From the cell containing the given text, extract its center point as [x, y] coordinate. 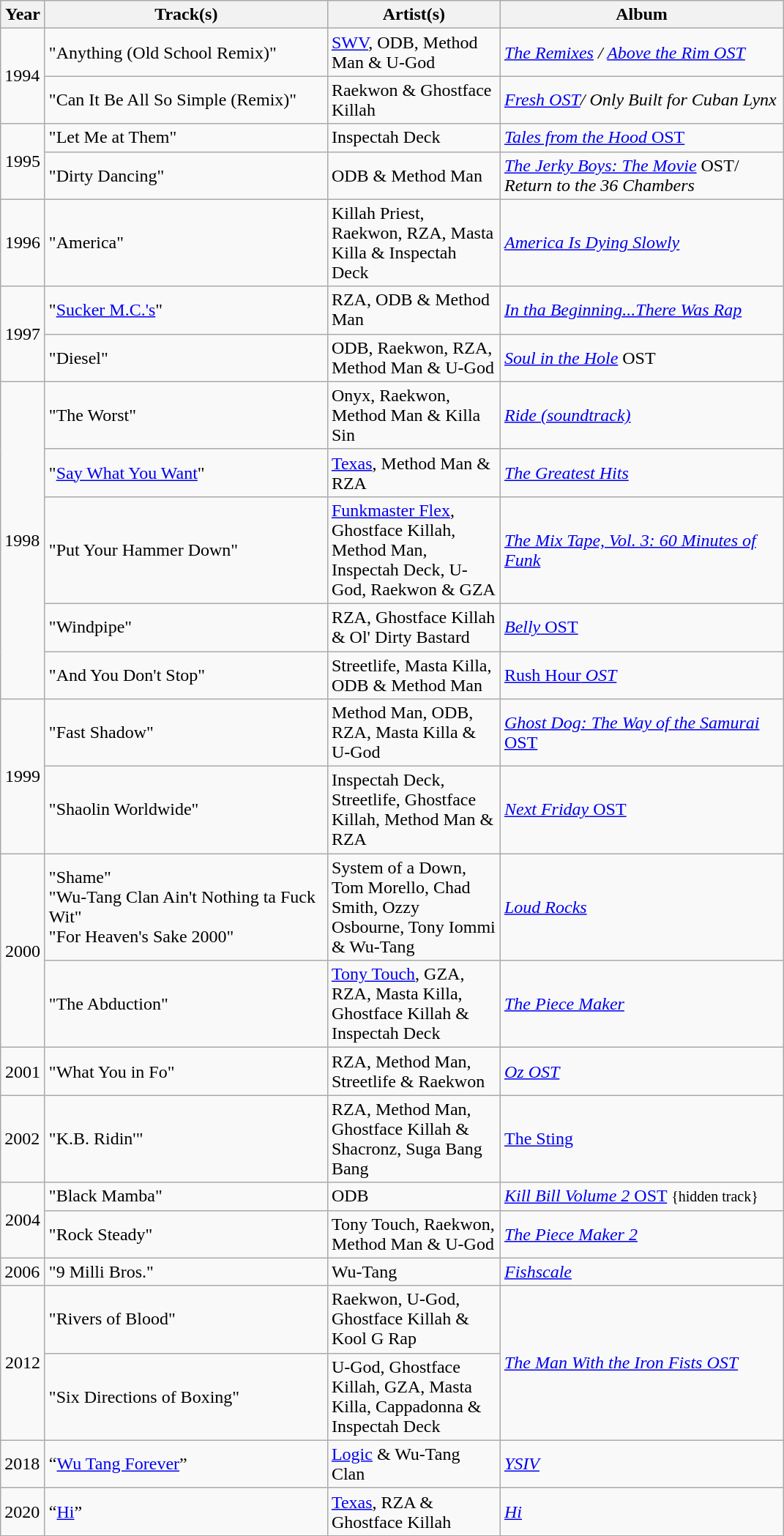
The Man With the Iron Fists OST [641, 1363]
1994 [23, 76]
"Diesel" [186, 357]
2001 [23, 1072]
The Remixes / Above the Rim OST [641, 53]
"Rivers of Blood" [186, 1319]
2018 [23, 1464]
RZA, Method Man, Streetlife & Raekwon [414, 1072]
Raekwon, U-God, Ghostface Killah & Kool G Rap [414, 1319]
2002 [23, 1139]
Funkmaster Flex, Ghostface Killah, Method Man, Inspectah Deck, U-God, Raekwon & GZA [414, 550]
Oz OST [641, 1072]
Wu-Tang [414, 1272]
RZA, Method Man, Ghostface Killah & Shacronz, Suga Bang Bang [414, 1139]
2012 [23, 1363]
"Dirty Dancing" [186, 176]
The Piece Maker [641, 1004]
Year [23, 15]
In tha Beginning...There Was Rap [641, 310]
“Wu Tang Forever” [186, 1464]
America Is Dying Slowly [641, 243]
Hi [641, 1511]
The Sting [641, 1139]
Killah Priest, Raekwon, RZA, Masta Killa & Inspectah Deck [414, 243]
"Rock Steady" [186, 1234]
YSIV [641, 1464]
Logic & Wu-Tang Clan [414, 1464]
Tony Touch, Raekwon, Method Man & U-God [414, 1234]
Rush Hour OST [641, 675]
"Say What You Want" [186, 473]
SWV, ODB, Method Man & U-God [414, 53]
2006 [23, 1272]
The Mix Tape, Vol. 3: 60 Minutes of Funk [641, 550]
The Greatest Hits [641, 473]
Tony Touch, GZA, RZA, Masta Killa, Ghostface Killah & Inspectah Deck [414, 1004]
Belly OST [641, 627]
1995 [23, 161]
2004 [23, 1220]
Onyx, Raekwon, Method Man & Killa Sin [414, 415]
ODB & Method Man [414, 176]
1997 [23, 334]
“Hi” [186, 1511]
The Piece Maker 2 [641, 1234]
"The Worst" [186, 415]
"Let Me at Them" [186, 138]
Texas, Method Man & RZA [414, 473]
Texas, RZA & Ghostface Killah [414, 1511]
Inspectah Deck, Streetlife, Ghostface Killah, Method Man & RZA [414, 810]
"What You in Fo" [186, 1072]
"Shaolin Worldwide" [186, 810]
Raekwon & Ghostface Killah [414, 100]
Kill Bill Volume 2 OST {hidden track} [641, 1196]
Tales from the Hood OST [641, 138]
RZA, Ghostface Killah & Ol' Dirty Bastard [414, 627]
"Shame""Wu-Tang Clan Ain't Nothing ta Fuck Wit""For Heaven's Sake 2000" [186, 907]
2020 [23, 1511]
"K.B. Ridin'" [186, 1139]
"9 Milli Bros." [186, 1272]
Track(s) [186, 15]
Fresh OST/ Only Built for Cuban Lynx [641, 100]
ODB, Raekwon, RZA, Method Man & U-God [414, 357]
Ghost Dog: The Way of the Samurai OST [641, 733]
"And You Don't Stop" [186, 675]
Next Friday OST [641, 810]
"Six Directions of Boxing" [186, 1397]
RZA, ODB & Method Man [414, 310]
"Can It Be All So Simple (Remix)" [186, 100]
2000 [23, 950]
ODB [414, 1196]
1998 [23, 540]
1999 [23, 776]
Loud Rocks [641, 907]
1996 [23, 243]
"Anything (Old School Remix)" [186, 53]
U-God, Ghostface Killah, GZA, Masta Killa, Cappadonna & Inspectah Deck [414, 1397]
The Jerky Boys: The Movie OST/ Return to the 36 Chambers [641, 176]
"America" [186, 243]
Method Man, ODB, RZA, Masta Killa & U-God [414, 733]
Artist(s) [414, 15]
"The Abduction" [186, 1004]
"Put Your Hammer Down" [186, 550]
Soul in the Hole OST [641, 357]
Album [641, 15]
"Windpipe" [186, 627]
"Black Mamba" [186, 1196]
Inspectah Deck [414, 138]
Fishscale [641, 1272]
Ride (soundtrack) [641, 415]
"Fast Shadow" [186, 733]
System of a Down, Tom Morello, Chad Smith, Ozzy Osbourne, Tony Iommi & Wu-Tang [414, 907]
"Sucker M.C.'s" [186, 310]
Streetlife, Masta Killa, ODB & Method Man [414, 675]
